Scan for the cell matching the given text and deliver its [x, y] coordinate at center. 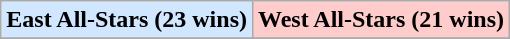
East All-Stars (23 wins) [127, 20]
West All-Stars (21 wins) [380, 20]
